For the text-containing cell, return its midpoint in [x, y] coordinate format. 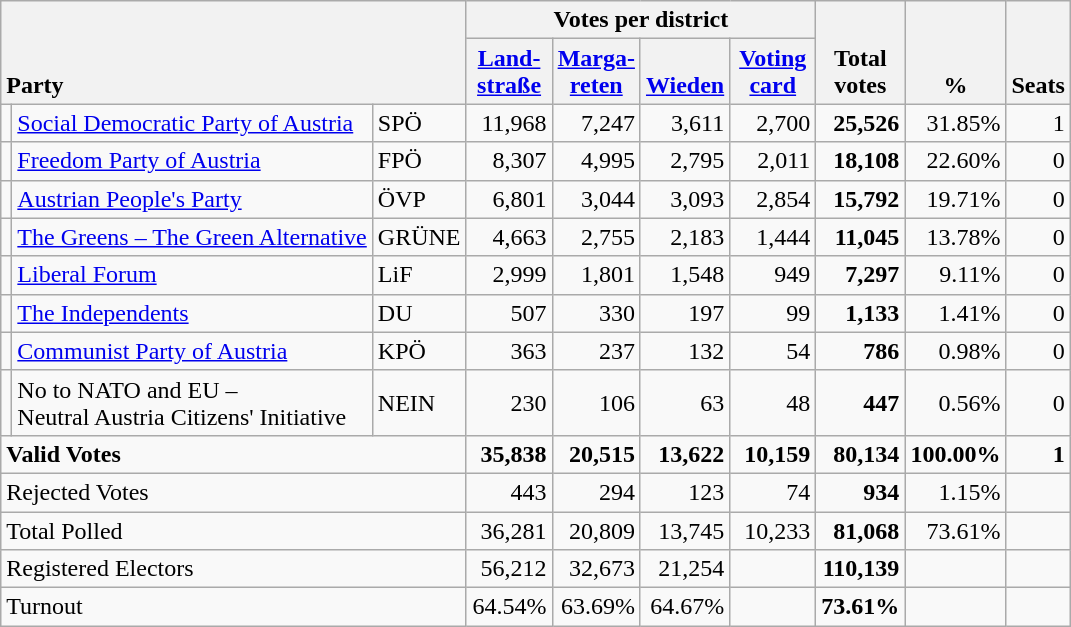
2,700 [773, 123]
63.69% [596, 607]
197 [684, 313]
Registered Electors [234, 569]
80,134 [860, 454]
1.41% [956, 313]
132 [684, 351]
507 [509, 313]
Austrian People's Party [192, 199]
786 [860, 351]
7,247 [596, 123]
Valid Votes [234, 454]
363 [509, 351]
No to NATO and EU –Neutral Austria Citizens' Initiative [192, 402]
1.15% [956, 492]
20,515 [596, 454]
Freedom Party of Austria [192, 161]
8,307 [509, 161]
81,068 [860, 531]
LiF [419, 275]
% [956, 52]
Seats [1038, 52]
3,611 [684, 123]
100.00% [956, 454]
18,108 [860, 161]
64.54% [509, 607]
Totalvotes [860, 52]
4,663 [509, 237]
99 [773, 313]
Communist Party of Austria [192, 351]
19.71% [956, 199]
35,838 [509, 454]
230 [509, 402]
2,795 [684, 161]
36,281 [509, 531]
31.85% [956, 123]
1,801 [596, 275]
10,159 [773, 454]
1,548 [684, 275]
949 [773, 275]
21,254 [684, 569]
54 [773, 351]
SPÖ [419, 123]
Social Democratic Party of Austria [192, 123]
64.67% [684, 607]
9.11% [956, 275]
6,801 [509, 199]
13.78% [956, 237]
447 [860, 402]
1,133 [860, 313]
10,233 [773, 531]
2,999 [509, 275]
74 [773, 492]
0.56% [956, 402]
The Independents [192, 313]
FPÖ [419, 161]
123 [684, 492]
237 [596, 351]
15,792 [860, 199]
2,183 [684, 237]
934 [860, 492]
110,139 [860, 569]
294 [596, 492]
The Greens – The Green Alternative [192, 237]
Votingcard [773, 72]
2,755 [596, 237]
2,011 [773, 161]
Turnout [234, 607]
3,044 [596, 199]
Total Polled [234, 531]
32,673 [596, 569]
56,212 [509, 569]
Marga-reten [596, 72]
Party [234, 52]
2,854 [773, 199]
22.60% [956, 161]
63 [684, 402]
443 [509, 492]
11,045 [860, 237]
20,809 [596, 531]
13,622 [684, 454]
ÖVP [419, 199]
48 [773, 402]
NEIN [419, 402]
330 [596, 313]
DU [419, 313]
7,297 [860, 275]
Liberal Forum [192, 275]
Rejected Votes [234, 492]
GRÜNE [419, 237]
4,995 [596, 161]
11,968 [509, 123]
1,444 [773, 237]
Votes per district [641, 20]
Land-straße [509, 72]
Wieden [684, 72]
3,093 [684, 199]
25,526 [860, 123]
KPÖ [419, 351]
106 [596, 402]
13,745 [684, 531]
0.98% [956, 351]
